Find where the given text appears and provide that cell's center as (X, Y) coordinate. 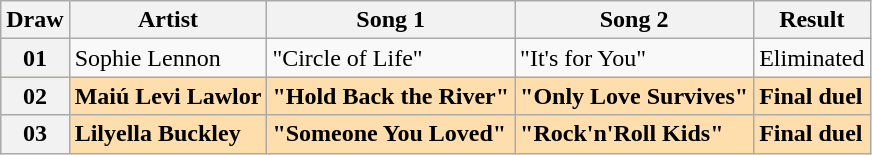
"Only Love Survives" (634, 96)
Lilyella Buckley (168, 134)
Eliminated (812, 58)
02 (35, 96)
"Someone You Loved" (391, 134)
Song 1 (391, 20)
03 (35, 134)
Sophie Lennon (168, 58)
Song 2 (634, 20)
"Rock'n'Roll Kids" (634, 134)
Result (812, 20)
01 (35, 58)
Maiú Levi Lawlor (168, 96)
"Circle of Life" (391, 58)
"It's for You" (634, 58)
"Hold Back the River" (391, 96)
Draw (35, 20)
Artist (168, 20)
